Capture the cell that displays the provided text and extract its (x, y) central coordinate. 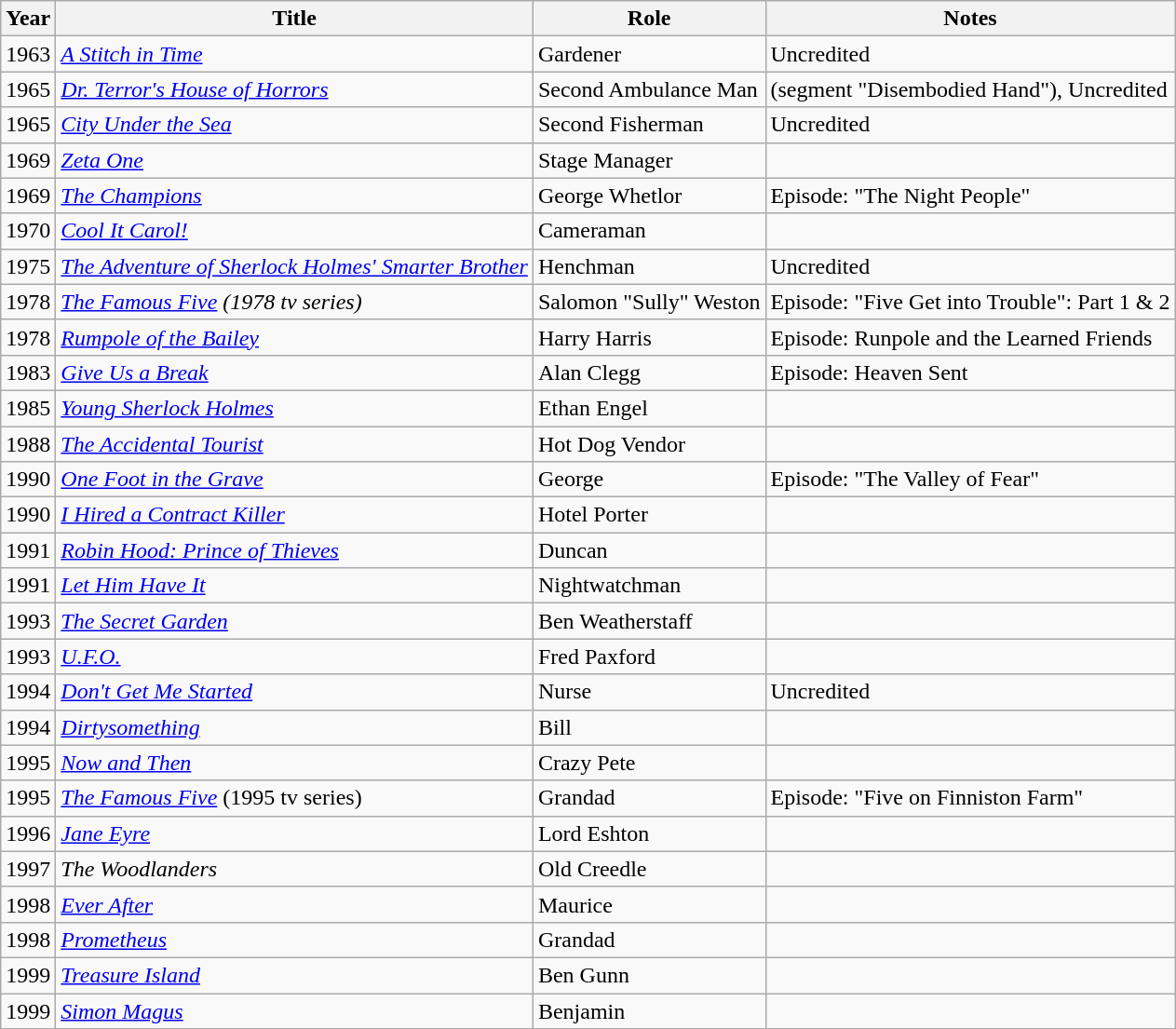
The Champions (294, 196)
Gardener (649, 54)
1970 (28, 231)
Dr. Terror's House of Horrors (294, 89)
Nurse (649, 692)
Ben Gunn (649, 975)
Second Ambulance Man (649, 89)
Episode: "The Valley of Fear" (970, 480)
A Stitch in Time (294, 54)
Young Sherlock Holmes (294, 408)
Stage Manager (649, 160)
George (649, 480)
Lord Eshton (649, 833)
Ethan Engel (649, 408)
Salomon "Sully" Weston (649, 302)
Simon Magus (294, 1010)
1985 (28, 408)
Second Fisherman (649, 125)
Now and Then (294, 763)
Hot Dog Vendor (649, 444)
City Under the Sea (294, 125)
Harry Harris (649, 337)
Episode: Runpole and the Learned Friends (970, 337)
Title (294, 19)
Fred Paxford (649, 657)
Notes (970, 19)
U.F.O. (294, 657)
The Accidental Tourist (294, 444)
Don't Get Me Started (294, 692)
Cameraman (649, 231)
Ben Weatherstaff (649, 621)
Treasure Island (294, 975)
Give Us a Break (294, 372)
Rumpole of the Bailey (294, 337)
Nightwatchman (649, 586)
Robin Hood: Prince of Thieves (294, 550)
(segment "Disembodied Hand"), Uncredited (970, 89)
Year (28, 19)
Benjamin (649, 1010)
Zeta One (294, 160)
Jane Eyre (294, 833)
Alan Clegg (649, 372)
Bill (649, 727)
Episode: "Five on Finniston Farm" (970, 798)
Cool It Carol! (294, 231)
Role (649, 19)
The Famous Five (1978 tv series) (294, 302)
Maurice (649, 904)
1996 (28, 833)
1983 (28, 372)
The Woodlanders (294, 869)
Hotel Porter (649, 515)
Crazy Pete (649, 763)
1975 (28, 266)
Old Creedle (649, 869)
Ever After (294, 904)
Duncan (649, 550)
Episode: "The Night People" (970, 196)
Dirtysomething (294, 727)
Let Him Have It (294, 586)
1963 (28, 54)
The Adventure of Sherlock Holmes' Smarter Brother (294, 266)
The Secret Garden (294, 621)
One Foot in the Grave (294, 480)
George Whetlor (649, 196)
Episode: "Five Get into Trouble": Part 1 & 2 (970, 302)
I Hired a Contract Killer (294, 515)
1988 (28, 444)
Episode: Heaven Sent (970, 372)
Prometheus (294, 940)
The Famous Five (1995 tv series) (294, 798)
Henchman (649, 266)
1997 (28, 869)
